Identify which cell holds the provided text, then report its [x, y] central coordinate. 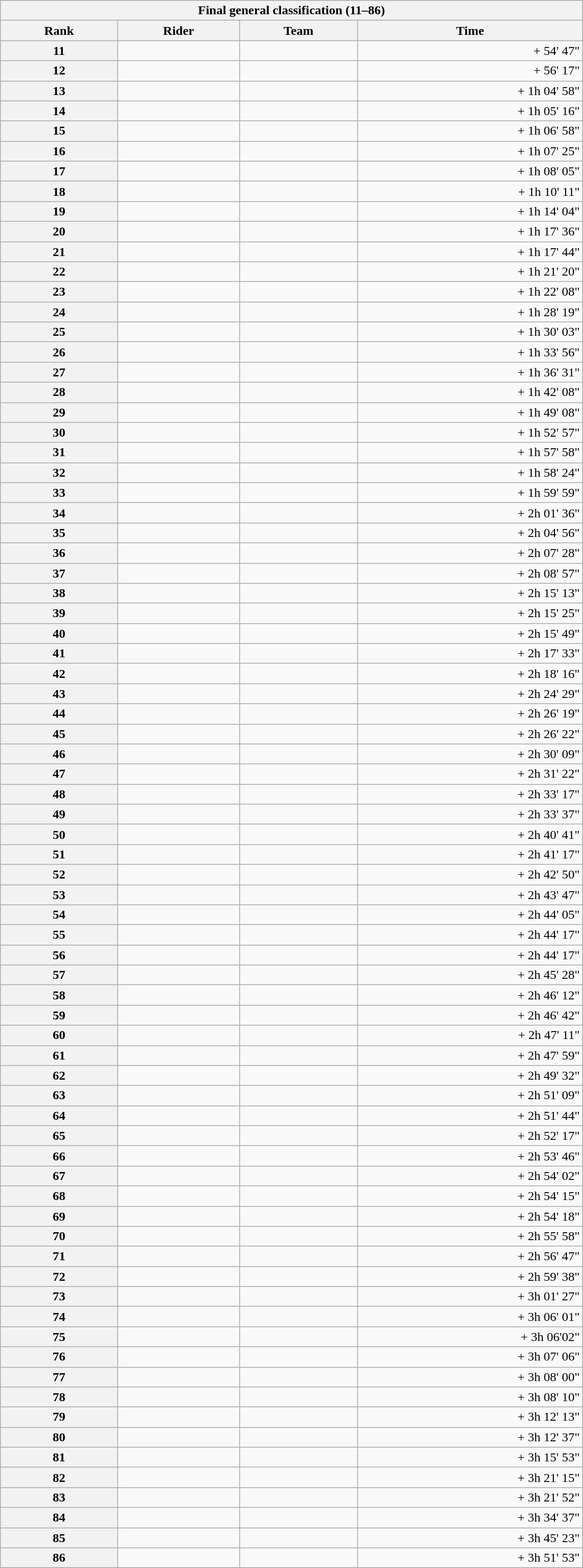
75 [59, 1337]
66 [59, 1156]
+ 56' 17" [470, 71]
48 [59, 794]
44 [59, 714]
12 [59, 71]
17 [59, 171]
30 [59, 432]
19 [59, 211]
50 [59, 834]
25 [59, 332]
+ 1h 14' 04" [470, 211]
+ 2h 40' 41" [470, 834]
+ 2h 49' 32" [470, 1075]
64 [59, 1116]
11 [59, 51]
73 [59, 1297]
+ 2h 33' 17" [470, 794]
+ 2h 01' 36" [470, 513]
+ 3h 12' 37" [470, 1437]
26 [59, 352]
+ 2h 59' 38" [470, 1277]
37 [59, 573]
76 [59, 1357]
21 [59, 252]
+ 1h 52' 57" [470, 432]
71 [59, 1257]
31 [59, 452]
+ 2h 53' 46" [470, 1156]
+ 3h 51' 53" [470, 1558]
39 [59, 613]
+ 2h 17' 33" [470, 654]
79 [59, 1417]
+ 1h 21' 20" [470, 272]
81 [59, 1457]
+ 2h 55' 58" [470, 1236]
43 [59, 694]
+ 3h 12' 13" [470, 1417]
+ 1h 59' 59" [470, 493]
70 [59, 1236]
+ 1h 28' 19" [470, 312]
+ 3h 21' 52" [470, 1497]
+ 1h 58' 24" [470, 473]
46 [59, 754]
45 [59, 734]
52 [59, 874]
33 [59, 493]
Final general classification (11–86) [291, 11]
41 [59, 654]
24 [59, 312]
72 [59, 1277]
51 [59, 854]
+ 2h 46' 42" [470, 1015]
18 [59, 191]
35 [59, 533]
+ 2h 51' 44" [470, 1116]
+ 3h 06' 01" [470, 1317]
53 [59, 895]
+ 2h 46' 12" [470, 995]
+ 1h 30' 03" [470, 332]
+ 2h 54' 18" [470, 1216]
32 [59, 473]
16 [59, 151]
80 [59, 1437]
20 [59, 231]
67 [59, 1176]
69 [59, 1216]
82 [59, 1477]
40 [59, 634]
68 [59, 1196]
+ 1h 33' 56" [470, 352]
+ 3h 07' 06" [470, 1357]
+ 2h 54' 15" [470, 1196]
85 [59, 1538]
+ 2h 24' 29" [470, 694]
27 [59, 372]
84 [59, 1517]
+ 3h 34' 37" [470, 1517]
83 [59, 1497]
63 [59, 1095]
49 [59, 814]
+ 2h 43' 47" [470, 895]
61 [59, 1055]
+ 2h 26' 19" [470, 714]
+ 2h 26' 22" [470, 734]
+ 2h 15' 13" [470, 593]
+ 1h 49' 08" [470, 412]
+ 2h 30' 09" [470, 754]
+ 2h 04' 56" [470, 533]
+ 2h 56' 47" [470, 1257]
+ 2h 07' 28" [470, 553]
+ 3h 08' 10" [470, 1397]
+ 2h 18' 16" [470, 674]
+ 3h 15' 53" [470, 1457]
28 [59, 392]
15 [59, 131]
+ 2h 33' 37" [470, 814]
36 [59, 553]
+ 1h 42' 08" [470, 392]
34 [59, 513]
54 [59, 915]
+ 1h 08' 05" [470, 171]
+ 2h 08' 57" [470, 573]
77 [59, 1377]
+ 1h 10' 11" [470, 191]
+ 2h 47' 11" [470, 1035]
42 [59, 674]
14 [59, 111]
+ 1h 06' 58" [470, 131]
Team [299, 31]
22 [59, 272]
74 [59, 1317]
Rider [178, 31]
+ 3h 01' 27" [470, 1297]
+ 2h 15' 49" [470, 634]
+ 1h 36' 31" [470, 372]
+ 2h 52' 17" [470, 1136]
65 [59, 1136]
+ 2h 44' 05" [470, 915]
+ 2h 15' 25" [470, 613]
23 [59, 292]
58 [59, 995]
47 [59, 774]
38 [59, 593]
59 [59, 1015]
+ 3h 06'02" [470, 1337]
+ 3h 21' 15" [470, 1477]
62 [59, 1075]
+ 1h 22' 08" [470, 292]
+ 2h 54' 02" [470, 1176]
+ 54' 47" [470, 51]
+ 2h 41' 17" [470, 854]
86 [59, 1558]
13 [59, 91]
+ 1h 05' 16" [470, 111]
Rank [59, 31]
+ 1h 07' 25" [470, 151]
+ 1h 57' 58" [470, 452]
Time [470, 31]
+ 1h 17' 44" [470, 252]
+ 3h 08' 00" [470, 1377]
57 [59, 975]
60 [59, 1035]
+ 2h 47' 59" [470, 1055]
+ 2h 45' 28" [470, 975]
56 [59, 955]
78 [59, 1397]
55 [59, 935]
+ 1h 17' 36" [470, 231]
+ 2h 51' 09" [470, 1095]
29 [59, 412]
+ 2h 31' 22" [470, 774]
+ 1h 04' 58" [470, 91]
+ 2h 42' 50" [470, 874]
+ 3h 45' 23" [470, 1538]
